Search for the cell housing the specified text and yield its [x, y] center coordinate. 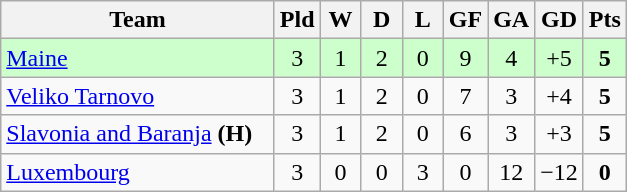
12 [512, 172]
GF [465, 20]
GA [512, 20]
4 [512, 58]
Pts [604, 20]
D [382, 20]
+5 [560, 58]
L [422, 20]
+3 [560, 134]
Maine [138, 58]
−12 [560, 172]
Pld [297, 20]
Veliko Tarnovo [138, 96]
6 [465, 134]
+4 [560, 96]
7 [465, 96]
Team [138, 20]
W [340, 20]
Luxembourg [138, 172]
Slavonia and Baranja (H) [138, 134]
GD [560, 20]
9 [465, 58]
